Pinpoint the cell where the given text exists, returning its (x, y) midpoint coordinate. 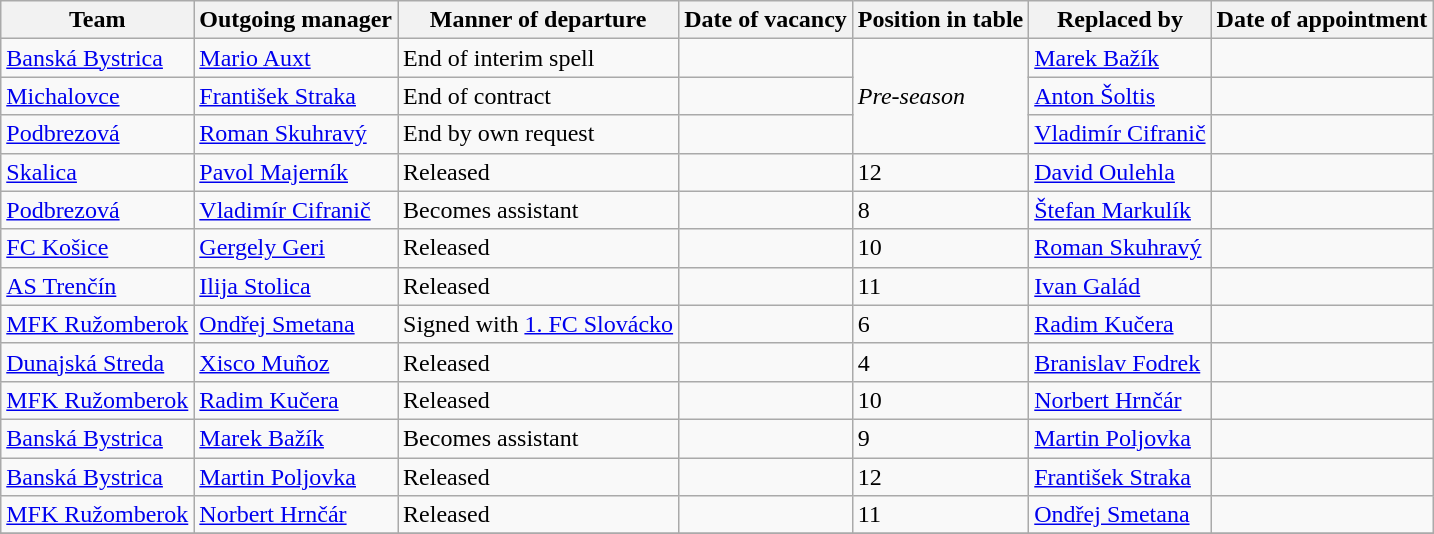
Team (98, 20)
End of contract (538, 96)
End by own request (538, 134)
Dunajská Streda (98, 362)
Ilija Stolica (296, 286)
Mario Auxt (296, 58)
Štefan Markulík (1120, 210)
Position in table (940, 20)
8 (940, 210)
David Oulehla (1120, 172)
Xisco Muñoz (296, 362)
Signed with 1. FC Slovácko (538, 324)
4 (940, 362)
Date of appointment (1322, 20)
Gergely Geri (296, 248)
Replaced by (1120, 20)
FC Košice (98, 248)
Pre-season (940, 96)
Pavol Majerník (296, 172)
Outgoing manager (296, 20)
Ivan Galád (1120, 286)
AS Trenčín (98, 286)
End of interim spell (538, 58)
Michalovce (98, 96)
Skalica (98, 172)
Branislav Fodrek (1120, 362)
9 (940, 438)
6 (940, 324)
Manner of departure (538, 20)
Date of vacancy (766, 20)
Anton Šoltis (1120, 96)
